Pinpoint the cell where the given text exists, returning its [X, Y] midpoint coordinate. 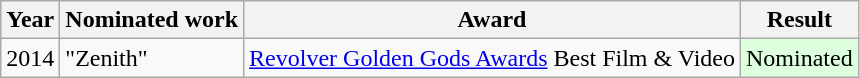
Nominated [800, 58]
Award [492, 20]
Revolver Golden Gods Awards Best Film & Video [492, 58]
2014 [30, 58]
Nominated work [152, 20]
Result [800, 20]
Year [30, 20]
"Zenith" [152, 58]
